Capture the cell that displays the provided text and extract its (X, Y) central coordinate. 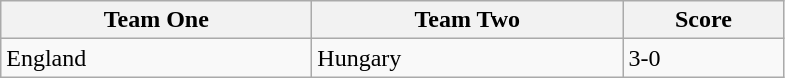
Team Two (468, 20)
Hungary (468, 58)
Team One (156, 20)
England (156, 58)
3-0 (704, 58)
Score (704, 20)
